Find where the given text appears and provide that cell's center as (x, y) coordinate. 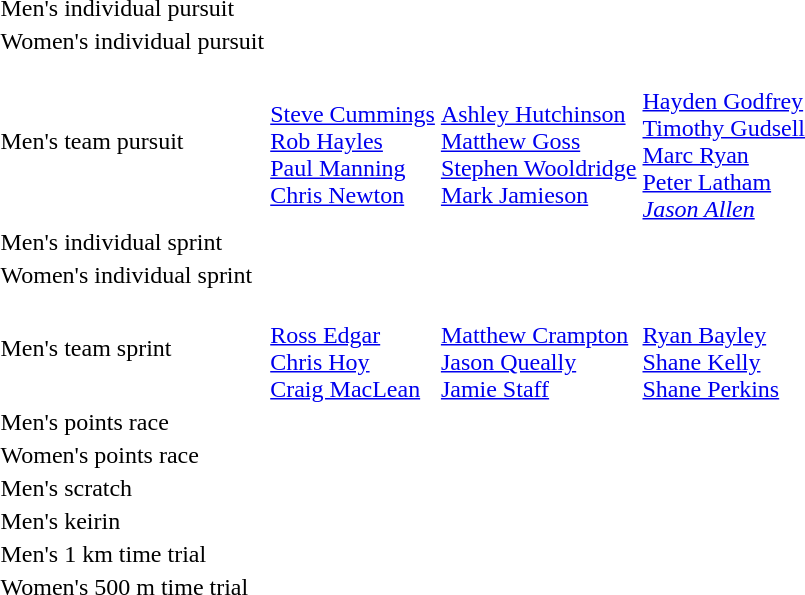
Ashley HutchinsonMatthew GossStephen WooldridgeMark Jamieson (538, 142)
Matthew CramptonJason QueallyJamie Staff (538, 348)
Ross EdgarChris HoyCraig MacLean (353, 348)
Steve CummingsRob HaylesPaul ManningChris Newton (353, 142)
